Return the (x, y) coordinate for the center point of the cell that contains the specified text.  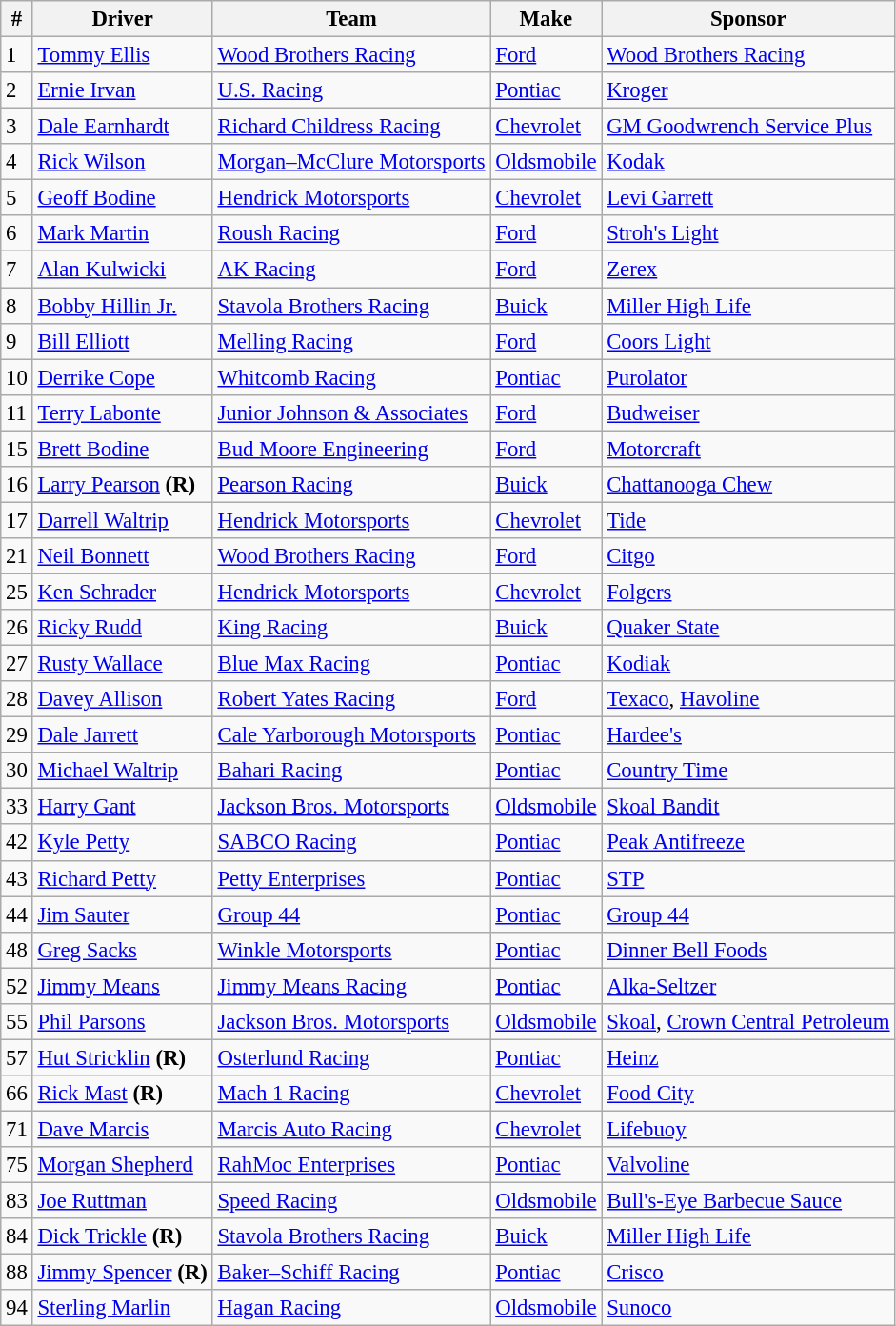
Dinner Bell Foods (748, 950)
Derrike Cope (122, 377)
Melling Racing (351, 341)
Heinz (748, 1057)
Rusty Wallace (122, 664)
6 (17, 233)
Zerex (748, 270)
Quaker State (748, 628)
Roush Racing (351, 233)
U.S. Racing (351, 90)
Lifebuoy (748, 1129)
Sterling Marlin (122, 1308)
11 (17, 412)
10 (17, 377)
King Racing (351, 628)
Rick Wilson (122, 162)
Hut Stricklin (R) (122, 1057)
3 (17, 127)
Harry Gant (122, 807)
26 (17, 628)
Rick Mast (R) (122, 1094)
Purolator (748, 377)
52 (17, 986)
Jimmy Means Racing (351, 986)
55 (17, 1022)
Cale Yarborough Motorsports (351, 735)
Larry Pearson (R) (122, 485)
5 (17, 198)
33 (17, 807)
Food City (748, 1094)
Tommy Ellis (122, 55)
Dale Earnhardt (122, 127)
Junior Johnson & Associates (351, 412)
66 (17, 1094)
Texaco, Havoline (748, 699)
Pearson Racing (351, 485)
42 (17, 843)
Jim Sauter (122, 914)
Alan Kulwicki (122, 270)
Driver (122, 19)
Speed Racing (351, 1201)
Kodiak (748, 664)
Dick Trickle (R) (122, 1236)
15 (17, 449)
Mark Martin (122, 233)
Folgers (748, 592)
16 (17, 485)
Geoff Bodine (122, 198)
Richard Childress Racing (351, 127)
# (17, 19)
1 (17, 55)
SABCO Racing (351, 843)
Chattanooga Chew (748, 485)
43 (17, 878)
2 (17, 90)
94 (17, 1308)
Michael Waltrip (122, 771)
Crisco (748, 1273)
Sunoco (748, 1308)
Ernie Irvan (122, 90)
Valvoline (748, 1165)
Country Time (748, 771)
Team (351, 19)
Darrell Waltrip (122, 520)
Osterlund Racing (351, 1057)
30 (17, 771)
Coors Light (748, 341)
Neil Bonnett (122, 556)
Ricky Rudd (122, 628)
28 (17, 699)
Baker–Schiff Racing (351, 1273)
Bill Elliott (122, 341)
Sponsor (748, 19)
Dave Marcis (122, 1129)
21 (17, 556)
Kroger (748, 90)
GM Goodwrench Service Plus (748, 127)
Citgo (748, 556)
Ken Schrader (122, 592)
25 (17, 592)
29 (17, 735)
Bud Moore Engineering (351, 449)
Jimmy Spencer (R) (122, 1273)
Kyle Petty (122, 843)
88 (17, 1273)
4 (17, 162)
Morgan–McClure Motorsports (351, 162)
57 (17, 1057)
7 (17, 270)
75 (17, 1165)
Greg Sacks (122, 950)
Mach 1 Racing (351, 1094)
Budweiser (748, 412)
Kodak (748, 162)
Stroh's Light (748, 233)
Brett Bodine (122, 449)
Hardee's (748, 735)
17 (17, 520)
Richard Petty (122, 878)
Make (547, 19)
Joe Ruttman (122, 1201)
Blue Max Racing (351, 664)
RahMoc Enterprises (351, 1165)
84 (17, 1236)
STP (748, 878)
Whitcomb Racing (351, 377)
71 (17, 1129)
Phil Parsons (122, 1022)
Levi Garrett (748, 198)
27 (17, 664)
Bahari Racing (351, 771)
Jimmy Means (122, 986)
Morgan Shepherd (122, 1165)
Petty Enterprises (351, 878)
Winkle Motorsports (351, 950)
Marcis Auto Racing (351, 1129)
Skoal Bandit (748, 807)
Skoal, Crown Central Petroleum (748, 1022)
Dale Jarrett (122, 735)
Tide (748, 520)
Hagan Racing (351, 1308)
8 (17, 306)
Peak Antifreeze (748, 843)
9 (17, 341)
Robert Yates Racing (351, 699)
44 (17, 914)
Alka-Seltzer (748, 986)
Bull's-Eye Barbecue Sauce (748, 1201)
Motorcraft (748, 449)
Bobby Hillin Jr. (122, 306)
AK Racing (351, 270)
48 (17, 950)
Davey Allison (122, 699)
Terry Labonte (122, 412)
83 (17, 1201)
